Output the (X, Y) coordinate of the center of the cell containing the given text.  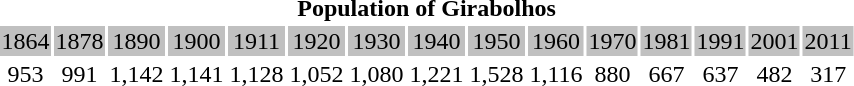
1920 (316, 41)
1970 (612, 41)
1900 (196, 41)
1981 (666, 41)
1911 (256, 41)
1890 (136, 41)
2001 (774, 41)
1940 (436, 41)
1930 (376, 41)
1960 (556, 41)
1991 (720, 41)
1864 (26, 41)
1950 (496, 41)
1878 (80, 41)
2011 (828, 41)
